From the cell containing the given text, extract its center point as (X, Y) coordinate. 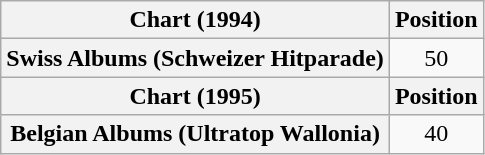
50 (436, 58)
Swiss Albums (Schweizer Hitparade) (196, 58)
Chart (1994) (196, 20)
40 (436, 134)
Chart (1995) (196, 96)
Belgian Albums (Ultratop Wallonia) (196, 134)
